From the cell containing the given text, extract its center point as (X, Y) coordinate. 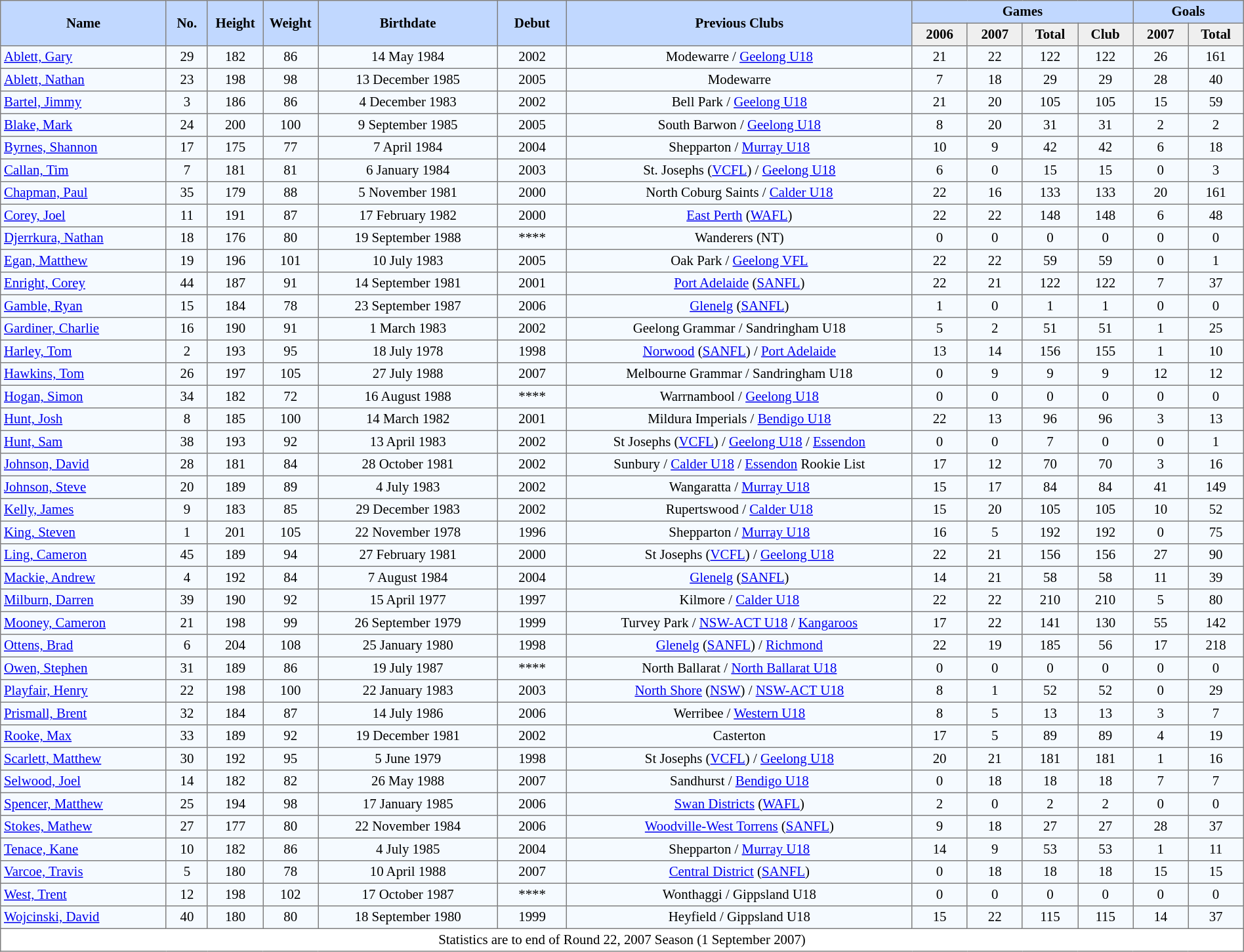
191 (235, 215)
14 July 1986 (408, 713)
Hogan, Simon (84, 396)
Birthdate (408, 24)
72 (291, 396)
177 (235, 827)
28 October 1981 (408, 465)
Sandhurst / Bendigo U18 (739, 781)
19 December 1981 (408, 736)
22 January 1983 (408, 691)
Central District (SANFL) (739, 872)
19 July 1987 (408, 668)
77 (291, 148)
26 September 1979 (408, 623)
17 February 1982 (408, 215)
Mildura Imperials / Bendigo U18 (739, 419)
17 January 1985 (408, 804)
Hunt, Josh (84, 419)
141 (1050, 623)
Varcoe, Travis (84, 872)
Gardiner, Charlie (84, 329)
186 (235, 102)
West, Trent (84, 894)
Modewarre (739, 79)
Selwood, Joel (84, 781)
85 (291, 510)
Rupertswood / Calder U18 (739, 510)
Byrnes, Shannon (84, 148)
Harley, Tom (84, 351)
81 (291, 170)
Club (1106, 34)
13 April 1983 (408, 442)
187 (235, 283)
88 (291, 193)
Oak Park / Geelong VFL (739, 260)
Spencer, Matthew (84, 804)
99 (291, 623)
108 (291, 646)
Glenelg (SANFL) / Richmond (739, 646)
Mooney, Cameron (84, 623)
218 (1216, 646)
4 July 1985 (408, 849)
Mackie, Andrew (84, 577)
32 (186, 713)
Stokes, Mathew (84, 827)
Geelong Grammar / Sandringham U18 (739, 329)
Ottens, Brad (84, 646)
10 July 1983 (408, 260)
75 (1216, 532)
Djerrkura, Nathan (84, 238)
23 (186, 79)
90 (1216, 555)
Tenace, Kane (84, 849)
Statistics are to end of Round 22, 2007 Season (1 September 2007) (622, 940)
1997 (531, 600)
Swan Districts (WAFL) (739, 804)
1 March 1983 (408, 329)
5 June 1979 (408, 758)
41 (1161, 487)
Games (1022, 12)
Name (84, 24)
44 (186, 283)
22 November 1984 (408, 827)
25 January 1980 (408, 646)
St Josephs (VCFL) / Geelong U18 / Essendon (739, 442)
Melbourne Grammar / Sandringham U18 (739, 374)
Goals (1189, 12)
Port Adelaide (SANFL) (739, 283)
56 (1106, 646)
33 (186, 736)
194 (235, 804)
Kelly, James (84, 510)
197 (235, 374)
Wanderers (NT) (739, 238)
Woodville-West Torrens (SANFL) (739, 827)
183 (235, 510)
Debut (531, 24)
Egan, Matthew (84, 260)
4 December 1983 (408, 102)
102 (291, 894)
18 September 1980 (408, 917)
29 December 1983 (408, 510)
201 (235, 532)
38 (186, 442)
Hunt, Sam (84, 442)
7 August 1984 (408, 577)
Ling, Cameron (84, 555)
10 April 1988 (408, 872)
King, Steven (84, 532)
149 (1216, 487)
196 (235, 260)
Ablett, Nathan (84, 79)
22 November 1978 (408, 532)
Turvey Park / NSW-ACT U18 / Kangaroos (739, 623)
Callan, Tim (84, 170)
Kilmore / Calder U18 (739, 600)
94 (291, 555)
Playfair, Henry (84, 691)
4 July 1983 (408, 487)
101 (291, 260)
Norwood (SANFL) / Port Adelaide (739, 351)
Milburn, Darren (84, 600)
Blake, Mark (84, 125)
6 January 1984 (408, 170)
Bartel, Jimmy (84, 102)
Scarlett, Matthew (84, 758)
9 September 1985 (408, 125)
19 September 1988 (408, 238)
North Shore (NSW) / NSW-ACT U18 (739, 691)
24 (186, 125)
Corey, Joel (84, 215)
Height (235, 24)
17 October 1987 (408, 894)
1996 (531, 532)
No. (186, 24)
Hawkins, Tom (84, 374)
16 August 1988 (408, 396)
200 (235, 125)
155 (1106, 351)
48 (1216, 215)
55 (1161, 623)
Chapman, Paul (84, 193)
Sunbury / Calder U18 / Essendon Rookie List (739, 465)
14 September 1981 (408, 283)
Prismall, Brent (84, 713)
26 May 1988 (408, 781)
130 (1106, 623)
13 December 1985 (408, 79)
South Barwon / Geelong U18 (739, 125)
176 (235, 238)
142 (1216, 623)
Weight (291, 24)
35 (186, 193)
Johnson, David (84, 465)
204 (235, 646)
East Perth (WAFL) (739, 215)
23 September 1987 (408, 306)
15 April 1977 (408, 600)
7 April 1984 (408, 148)
14 May 1984 (408, 57)
Wonthaggi / Gippsland U18 (739, 894)
Johnson, Steve (84, 487)
Previous Clubs (739, 24)
Casterton (739, 736)
Werribee / Western U18 (739, 713)
5 November 1981 (408, 193)
Gamble, Ryan (84, 306)
18 July 1978 (408, 351)
Rooke, Max (84, 736)
Bell Park / Geelong U18 (739, 102)
27 February 1981 (408, 555)
179 (235, 193)
North Coburg Saints / Calder U18 (739, 193)
27 July 1988 (408, 374)
Enright, Corey (84, 283)
34 (186, 396)
14 March 1982 (408, 419)
Warrnambool / Geelong U18 (739, 396)
82 (291, 781)
Modewarre / Geelong U18 (739, 57)
Wangaratta / Murray U18 (739, 487)
Owen, Stephen (84, 668)
Wojcinski, David (84, 917)
St. Josephs (VCFL) / Geelong U18 (739, 170)
Ablett, Gary (84, 57)
North Ballarat / North Ballarat U18 (739, 668)
45 (186, 555)
175 (235, 148)
Heyfield / Gippsland U18 (739, 917)
30 (186, 758)
